Return (x, y) of the center of cell containing provided text 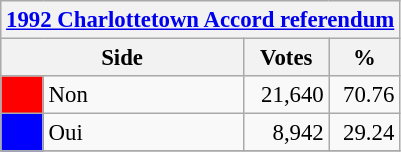
% (364, 58)
Non (143, 95)
8,942 (286, 133)
1992 Charlottetown Accord referendum (200, 20)
70.76 (364, 95)
Votes (286, 58)
Side (122, 58)
29.24 (364, 133)
21,640 (286, 95)
Oui (143, 133)
